Scan for the cell matching the given text and deliver its (X, Y) coordinate at center. 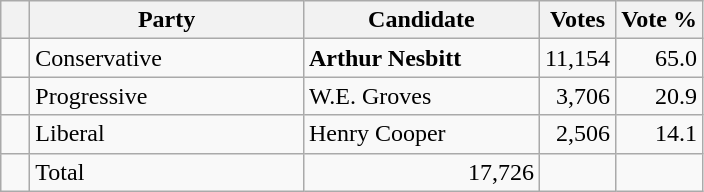
2,506 (577, 134)
Progressive (167, 96)
11,154 (577, 58)
3,706 (577, 96)
Conservative (167, 58)
W.E. Groves (421, 96)
Arthur Nesbitt (421, 58)
Candidate (421, 20)
14.1 (660, 134)
65.0 (660, 58)
Party (167, 20)
Total (167, 172)
Votes (577, 20)
Henry Cooper (421, 134)
20.9 (660, 96)
Liberal (167, 134)
17,726 (421, 172)
Vote % (660, 20)
